Capture the cell that displays the provided text and extract its [X, Y] central coordinate. 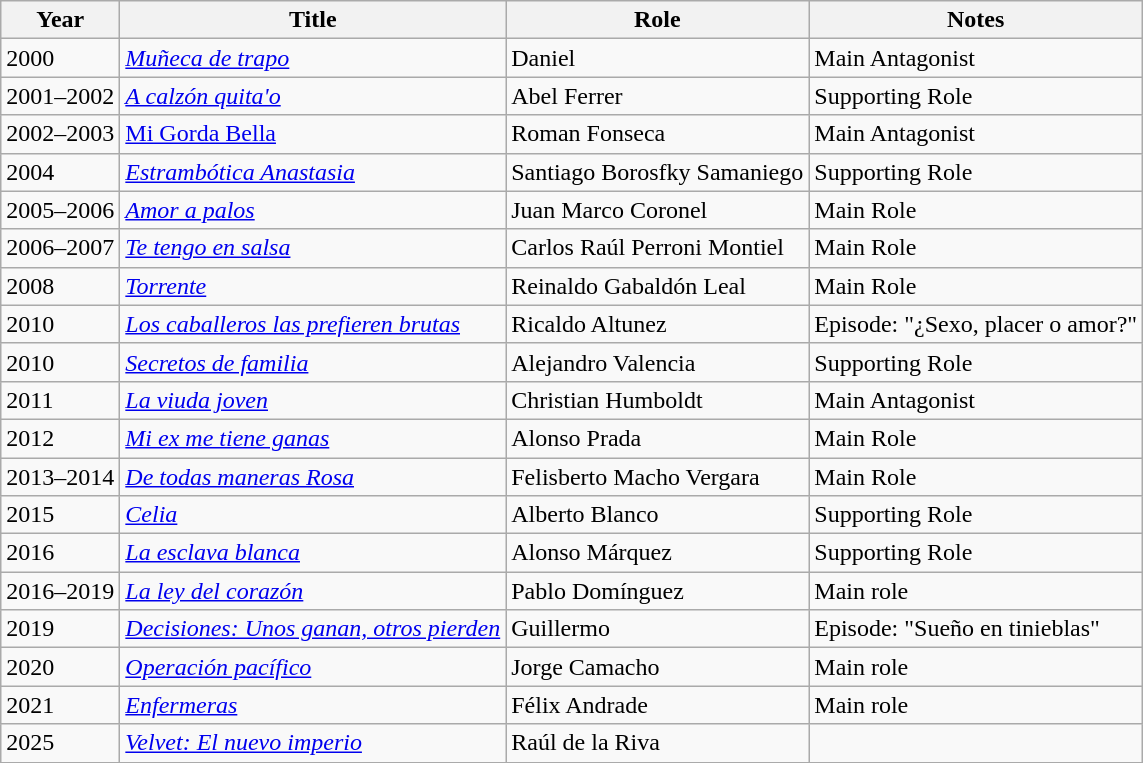
Secretos de familia [313, 362]
Operación pacífico [313, 667]
Daniel [658, 58]
Title [313, 20]
Reinaldo Gabaldón Leal [658, 286]
2011 [60, 400]
2005–2006 [60, 210]
Amor a palos [313, 210]
Role [658, 20]
Félix Andrade [658, 705]
Los caballeros las prefieren brutas [313, 324]
2002–2003 [60, 134]
Te tengo en salsa [313, 248]
Carlos Raúl Perroni Montiel [658, 248]
Ricaldo Altunez [658, 324]
Alejandro Valencia [658, 362]
Alonso Márquez [658, 553]
Mi Gorda Bella [313, 134]
Episode: "¿Sexo, placer o amor?" [976, 324]
Decisiones: Unos ganan, otros pierden [313, 629]
2013–2014 [60, 477]
Torrente [313, 286]
Celia [313, 515]
2012 [60, 438]
2021 [60, 705]
Juan Marco Coronel [658, 210]
Episode: "Sueño en tinieblas" [976, 629]
2016 [60, 553]
Notes [976, 20]
Enfermeras [313, 705]
Jorge Camacho [658, 667]
2004 [60, 172]
Pablo Domínguez [658, 591]
Muñeca de trapo [313, 58]
Alberto Blanco [658, 515]
2000 [60, 58]
2006–2007 [60, 248]
Raúl de la Riva [658, 743]
La viuda joven [313, 400]
2025 [60, 743]
Santiago Borosfky Samaniego [658, 172]
2019 [60, 629]
Abel Ferrer [658, 96]
Estrambótica Anastasia [313, 172]
Year [60, 20]
Christian Humboldt [658, 400]
2020 [60, 667]
Guillermo [658, 629]
La ley del corazón [313, 591]
2015 [60, 515]
Roman Fonseca [658, 134]
2016–2019 [60, 591]
Alonso Prada [658, 438]
De todas maneras Rosa [313, 477]
Velvet: El nuevo imperio [313, 743]
La esclava blanca [313, 553]
Felisberto Macho Vergara [658, 477]
Mi ex me tiene ganas [313, 438]
A calzón quita'o [313, 96]
2001–2002 [60, 96]
2008 [60, 286]
